From the cell containing the given text, extract its center point as (x, y) coordinate. 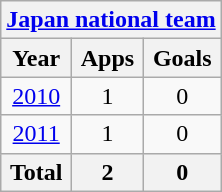
2010 (36, 96)
Apps (108, 58)
2011 (36, 134)
Japan national team (111, 20)
2 (108, 172)
Total (36, 172)
Goals (182, 58)
Year (36, 58)
